Detect which cell encompasses the target text, then output its (X, Y) center coordinate. 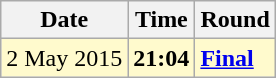
21:04 (162, 58)
Final (235, 58)
2 May 2015 (64, 58)
Time (162, 20)
Date (64, 20)
Round (235, 20)
